Identify which cell holds the provided text, then report its (x, y) central coordinate. 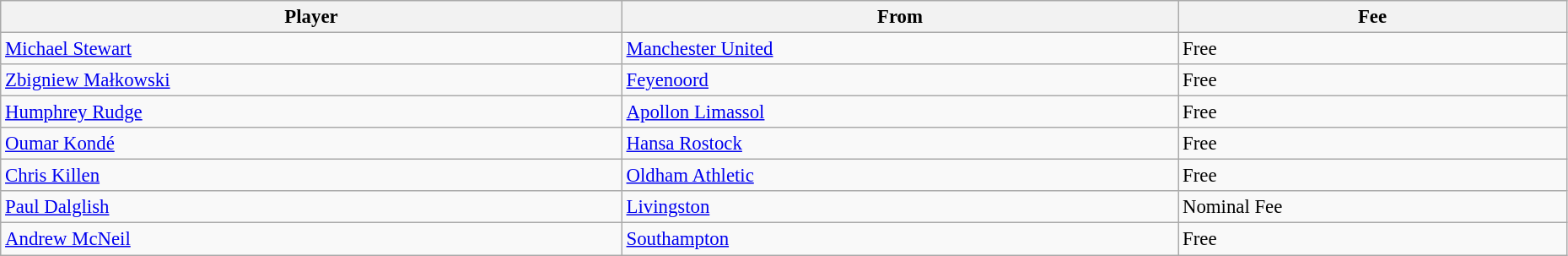
Feyenoord (899, 80)
Hansa Rostock (899, 144)
Nominal Fee (1373, 207)
Oldham Athletic (899, 176)
Manchester United (899, 49)
Paul Dalglish (311, 207)
Andrew McNeil (311, 239)
Apollon Limassol (899, 112)
Zbigniew Małkowski (311, 80)
Livingston (899, 207)
Chris Killen (311, 176)
Southampton (899, 239)
Fee (1373, 17)
Player (311, 17)
Oumar Kondé (311, 144)
From (899, 17)
Michael Stewart (311, 49)
Humphrey Rudge (311, 112)
